Provide the (x, y) coordinate of the cell's center where the given text is located.  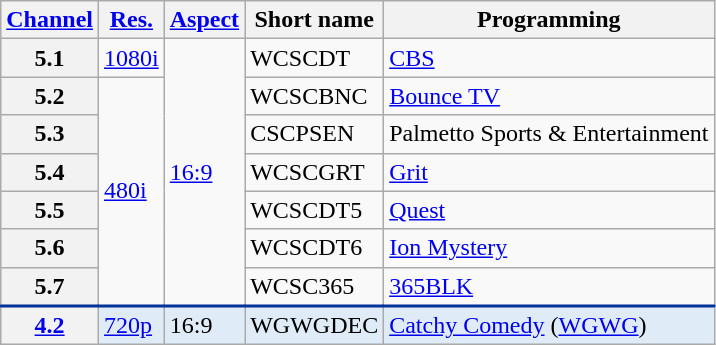
Ion Mystery (549, 248)
5.6 (50, 248)
WCSCDT6 (314, 248)
5.4 (50, 172)
5.7 (50, 286)
WCSCBNC (314, 96)
WGWGDEC (314, 326)
Programming (549, 20)
Catchy Comedy (WGWG) (549, 326)
Res. (132, 20)
WCSCDT (314, 58)
Palmetto Sports & Entertainment (549, 134)
5.1 (50, 58)
1080i (132, 58)
4.2 (50, 326)
Short name (314, 20)
720p (132, 326)
365BLK (549, 286)
Aspect (204, 20)
WCSCGRT (314, 172)
Grit (549, 172)
CBS (549, 58)
WCSCDT5 (314, 210)
5.5 (50, 210)
CSCPSEN (314, 134)
480i (132, 192)
Bounce TV (549, 96)
WCSC365 (314, 286)
Channel (50, 20)
5.3 (50, 134)
Quest (549, 210)
5.2 (50, 96)
